Capture the cell that displays the provided text and extract its (x, y) central coordinate. 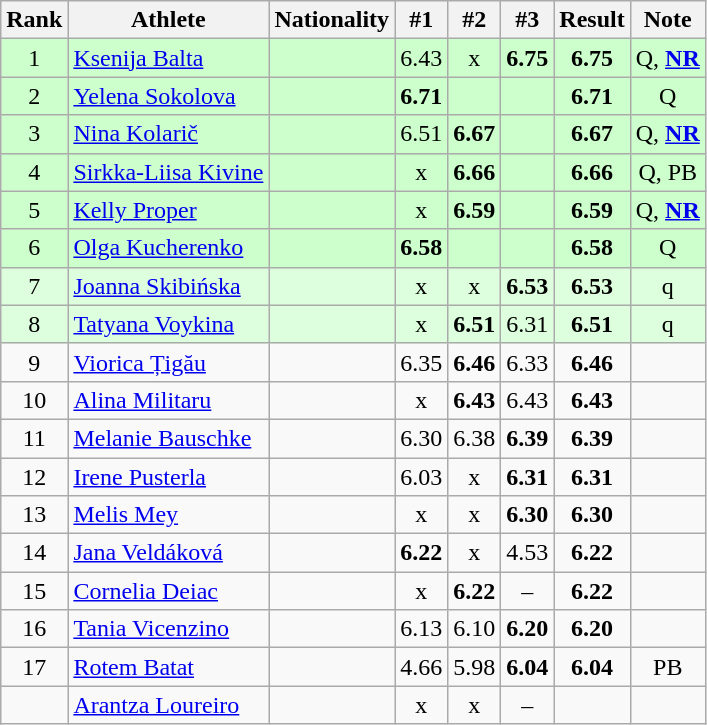
Arantza Loureiro (168, 705)
6.10 (474, 629)
5 (34, 210)
7 (34, 286)
2 (34, 96)
#2 (474, 20)
14 (34, 553)
6.35 (422, 362)
6 (34, 248)
8 (34, 324)
6.13 (422, 629)
9 (34, 362)
4.66 (422, 667)
Nationality (332, 20)
Jana Veldáková (168, 553)
5.98 (474, 667)
Irene Pusterla (168, 477)
Alina Militaru (168, 400)
Sirkka-Liisa Kivine (168, 172)
Tatyana Voykina (168, 324)
4 (34, 172)
12 (34, 477)
4.53 (528, 553)
Athlete (168, 20)
11 (34, 438)
Rank (34, 20)
15 (34, 591)
13 (34, 515)
Ksenija Balta (168, 58)
Melanie Bauschke (168, 438)
#1 (422, 20)
16 (34, 629)
Cornelia Deiac (168, 591)
#3 (528, 20)
Q, PB (668, 172)
Joanna Skibińska (168, 286)
17 (34, 667)
Melis Mey (168, 515)
10 (34, 400)
Tania Vicenzino (168, 629)
6.33 (528, 362)
Rotem Batat (168, 667)
Nina Kolarič (168, 134)
Yelena Sokolova (168, 96)
Olga Kucherenko (168, 248)
6.38 (474, 438)
1 (34, 58)
Kelly Proper (168, 210)
PB (668, 667)
Result (592, 20)
Note (668, 20)
3 (34, 134)
Viorica Țigău (168, 362)
6.03 (422, 477)
